Pinpoint the cell where the given text exists, returning its (X, Y) midpoint coordinate. 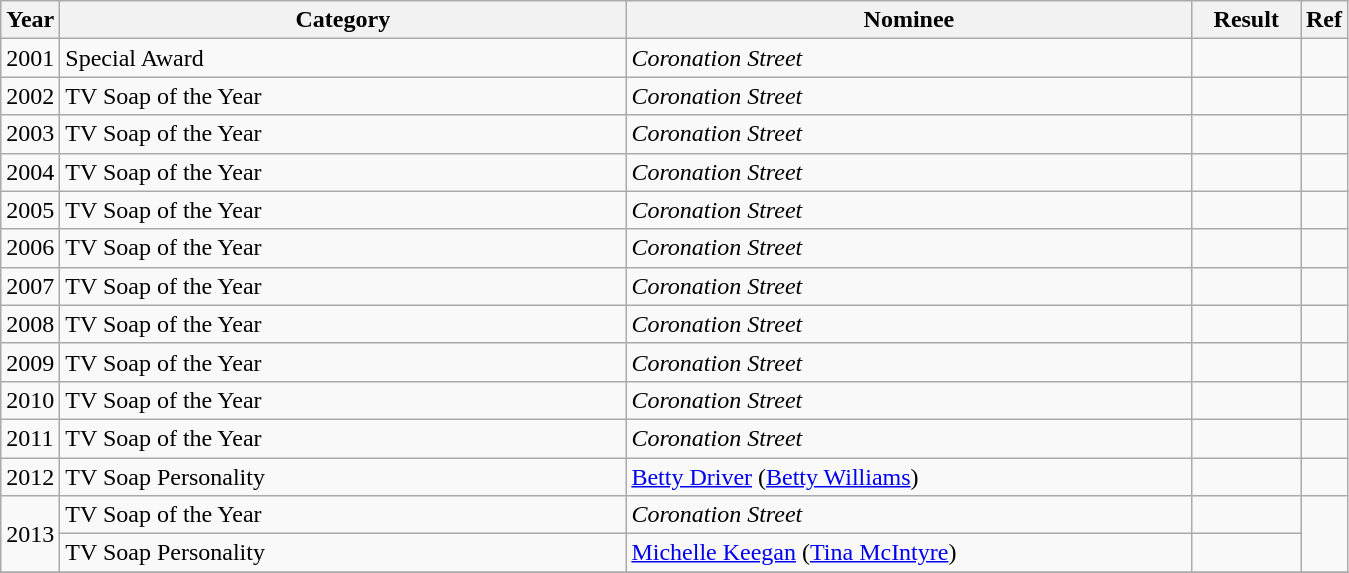
Category (343, 20)
2011 (30, 438)
2002 (30, 96)
2012 (30, 477)
2010 (30, 400)
2013 (30, 534)
2005 (30, 210)
Betty Driver (Betty Williams) (909, 477)
2004 (30, 172)
Year (30, 20)
2006 (30, 248)
2009 (30, 362)
Ref (1324, 20)
Nominee (909, 20)
2001 (30, 58)
Michelle Keegan (Tina McIntyre) (909, 553)
2007 (30, 286)
Result (1246, 20)
2008 (30, 324)
2003 (30, 134)
Special Award (343, 58)
